Find where the given text appears and provide that cell's center as [X, Y] coordinate. 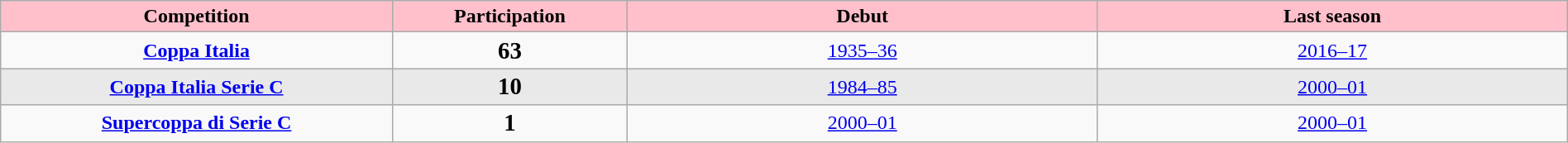
63 [509, 50]
Supercoppa di Serie C [197, 123]
Participation [509, 17]
1935–36 [863, 50]
Coppa Italia [197, 50]
1 [509, 123]
2016–17 [1332, 50]
1984–85 [863, 87]
Last season [1332, 17]
Coppa Italia Serie C [197, 87]
10 [509, 87]
Competition [197, 17]
Debut [863, 17]
